Scan for the cell matching the given text and deliver its (X, Y) coordinate at center. 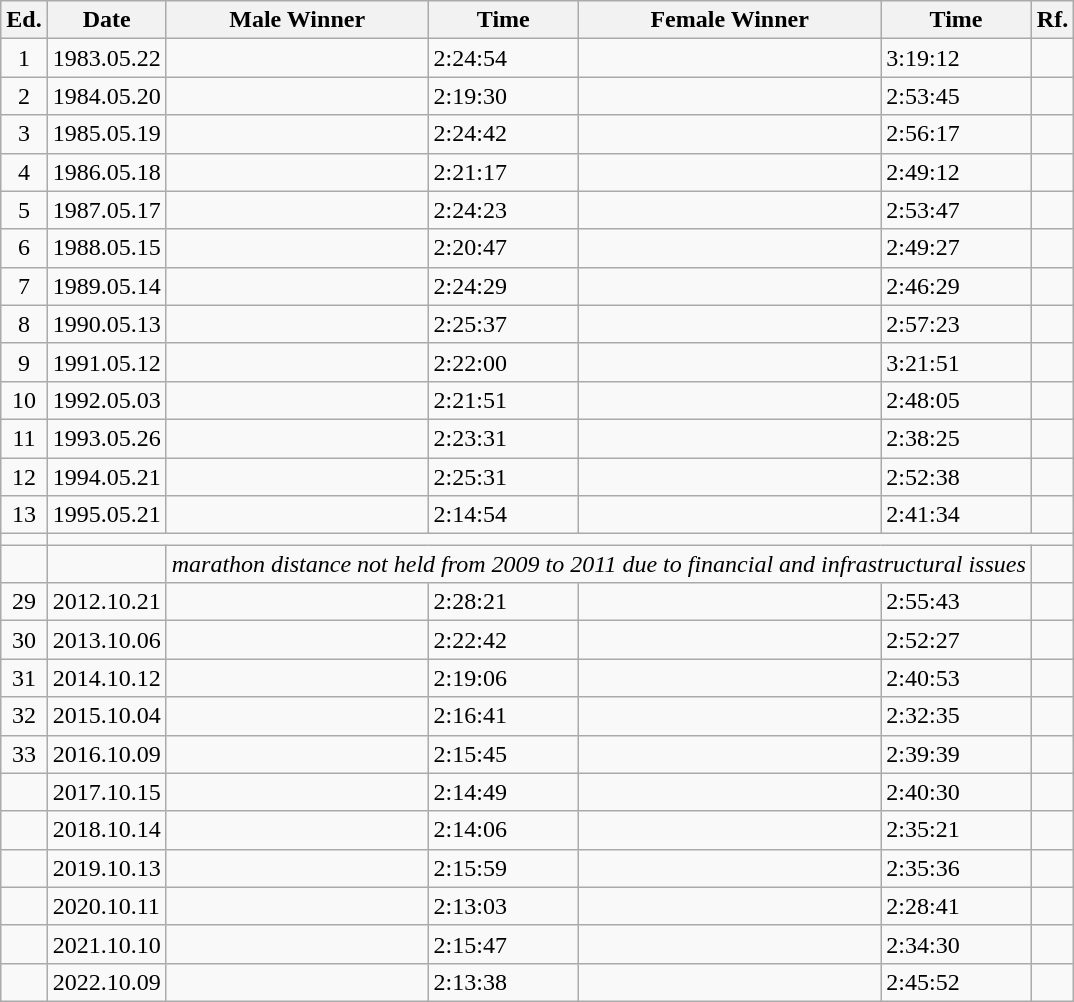
2:35:36 (956, 868)
marathon distance not held from 2009 to 2011 due to financial and infrastructural issues (598, 564)
31 (24, 678)
9 (24, 362)
11 (24, 438)
1993.05.26 (106, 438)
1 (24, 58)
2:56:17 (956, 134)
8 (24, 324)
Rf. (1052, 20)
13 (24, 515)
Ed. (24, 20)
2:14:54 (503, 515)
1987.05.17 (106, 210)
1988.05.15 (106, 248)
3:21:51 (956, 362)
2020.10.11 (106, 906)
2:34:30 (956, 944)
1983.05.22 (106, 58)
2:45:52 (956, 982)
2:13:38 (503, 982)
2018.10.14 (106, 830)
1995.05.21 (106, 515)
7 (24, 286)
2021.10.10 (106, 944)
2:21:51 (503, 400)
2019.10.13 (106, 868)
2:38:25 (956, 438)
2:23:31 (503, 438)
2:28:21 (503, 602)
4 (24, 172)
2:53:47 (956, 210)
6 (24, 248)
2:55:43 (956, 602)
2:13:03 (503, 906)
2:21:17 (503, 172)
2:25:37 (503, 324)
33 (24, 754)
12 (24, 477)
2:52:27 (956, 640)
2:24:42 (503, 134)
1986.05.18 (106, 172)
1984.05.20 (106, 96)
2:16:41 (503, 716)
2:15:59 (503, 868)
1992.05.03 (106, 400)
2:49:12 (956, 172)
2:24:54 (503, 58)
2:57:23 (956, 324)
2:24:23 (503, 210)
3:19:12 (956, 58)
2:39:39 (956, 754)
1985.05.19 (106, 134)
3 (24, 134)
2:25:31 (503, 477)
2:41:34 (956, 515)
30 (24, 640)
Male Winner (297, 20)
2:22:00 (503, 362)
Female Winner (730, 20)
2:46:29 (956, 286)
2:15:47 (503, 944)
2012.10.21 (106, 602)
2:32:35 (956, 716)
2:19:30 (503, 96)
Date (106, 20)
1990.05.13 (106, 324)
2:24:29 (503, 286)
2:40:30 (956, 792)
2:52:38 (956, 477)
2:15:45 (503, 754)
1989.05.14 (106, 286)
2022.10.09 (106, 982)
2014.10.12 (106, 678)
2:22:42 (503, 640)
2:14:49 (503, 792)
2:28:41 (956, 906)
10 (24, 400)
2013.10.06 (106, 640)
29 (24, 602)
1991.05.12 (106, 362)
2:14:06 (503, 830)
2 (24, 96)
2:35:21 (956, 830)
32 (24, 716)
2:19:06 (503, 678)
5 (24, 210)
2015.10.04 (106, 716)
2:53:45 (956, 96)
2016.10.09 (106, 754)
1994.05.21 (106, 477)
2:48:05 (956, 400)
2017.10.15 (106, 792)
2:20:47 (503, 248)
2:49:27 (956, 248)
2:40:53 (956, 678)
